Extract the (X, Y) coordinate from the center of the cell holding the provided text.  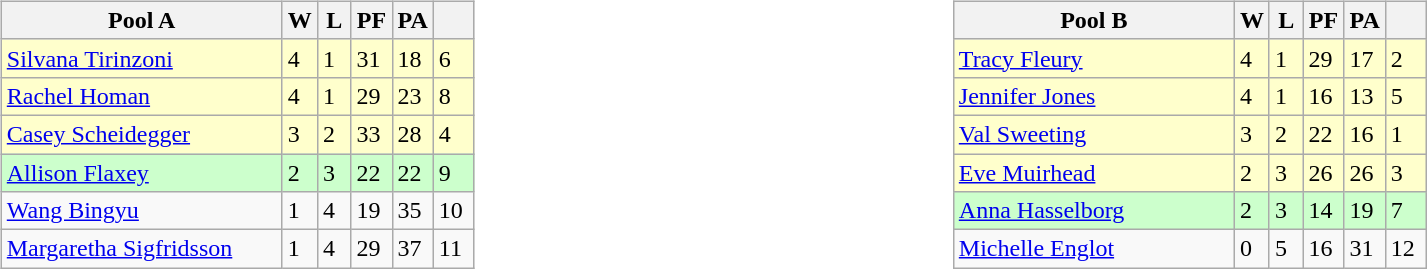
Silvana Tirinzoni (142, 58)
Eve Muirhead (1094, 173)
11 (454, 249)
14 (1324, 211)
23 (412, 96)
18 (412, 58)
9 (454, 173)
13 (1364, 96)
Tracy Fleury (1094, 58)
6 (454, 58)
Pool A (142, 20)
Allison Flaxey (142, 173)
17 (1364, 58)
28 (412, 134)
12 (1406, 249)
Margaretha Sigfridsson (142, 249)
35 (412, 211)
7 (1406, 211)
33 (372, 134)
Rachel Homan (142, 96)
Michelle Englot (1094, 249)
Wang Bingyu (142, 211)
8 (454, 96)
0 (1252, 249)
Casey Scheidegger (142, 134)
Val Sweeting (1094, 134)
Anna Hasselborg (1094, 211)
10 (454, 211)
Pool B (1094, 20)
Jennifer Jones (1094, 96)
37 (412, 249)
